Detect which cell encompasses the target text, then output its [X, Y] center coordinate. 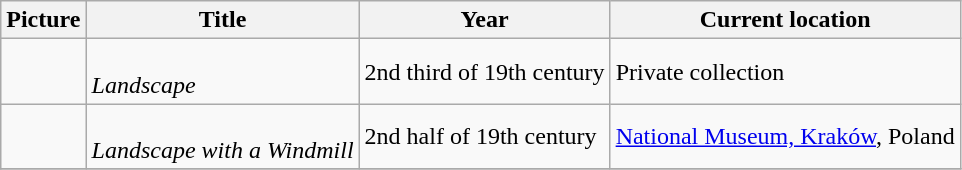
Landscape [222, 72]
Landscape with a Windmill [222, 136]
Year [484, 20]
2nd half of 19th century [484, 136]
Private collection [785, 72]
Title [222, 20]
2nd third of 19th century [484, 72]
National Museum, Kraków, Poland [785, 136]
Current location [785, 20]
Picture [44, 20]
